Return the (x, y) coordinate for the center point of the cell that contains the specified text.  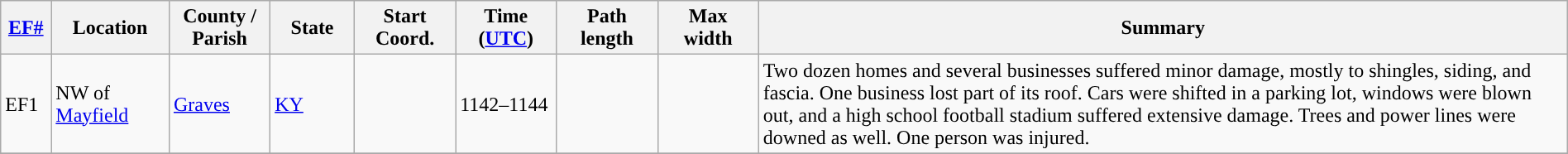
Time (UTC) (506, 28)
EF# (26, 28)
EF1 (26, 104)
Summary (1163, 28)
KY (313, 104)
Graves (219, 104)
County / Parish (219, 28)
1142–1144 (506, 104)
NW of Mayfield (111, 104)
Location (111, 28)
Path length (607, 28)
Max width (708, 28)
Start Coord. (404, 28)
State (313, 28)
